From the cell containing the given text, extract its center point as (x, y) coordinate. 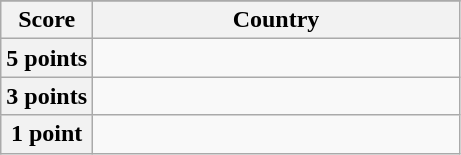
5 points (47, 58)
Score (47, 20)
3 points (47, 96)
1 point (47, 134)
Country (276, 20)
